Determine the (x, y) coordinate at the center of the cell enclosing the given text.  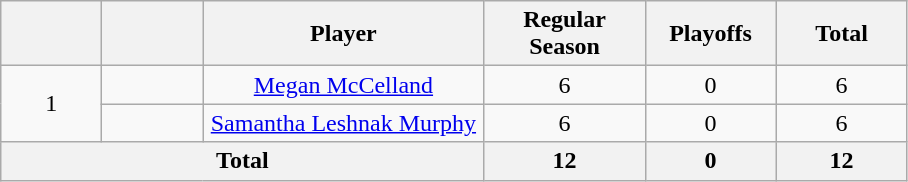
Megan McCelland (344, 85)
Player (344, 34)
Playoffs (710, 34)
Samantha Leshnak Murphy (344, 123)
1 (52, 104)
Regular Season (564, 34)
